Detect which cell encompasses the target text, then output its [X, Y] center coordinate. 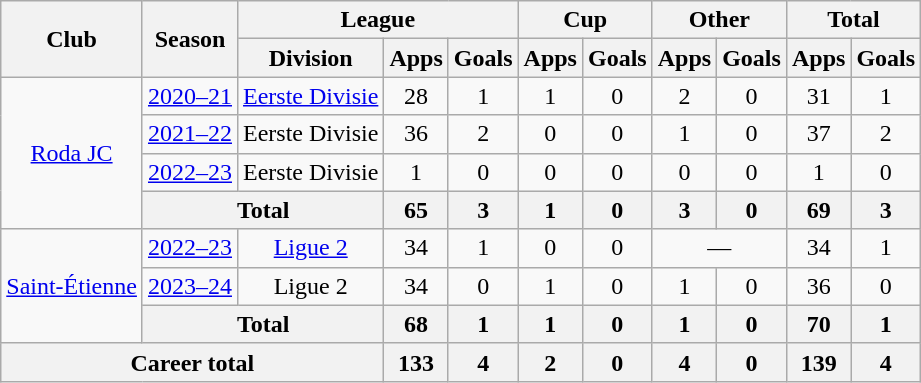
Cup [585, 20]
2020–21 [190, 96]
139 [818, 362]
133 [416, 362]
Club [72, 39]
68 [416, 324]
— [719, 248]
65 [416, 210]
69 [818, 210]
31 [818, 96]
70 [818, 324]
37 [818, 134]
2023–24 [190, 286]
Division [311, 58]
Career total [192, 362]
2021–22 [190, 134]
Season [190, 39]
Roda JC [72, 153]
League [378, 20]
28 [416, 96]
Other [719, 20]
Saint-Étienne [72, 286]
